Output the (X, Y) coordinate of the center of the cell containing the given text.  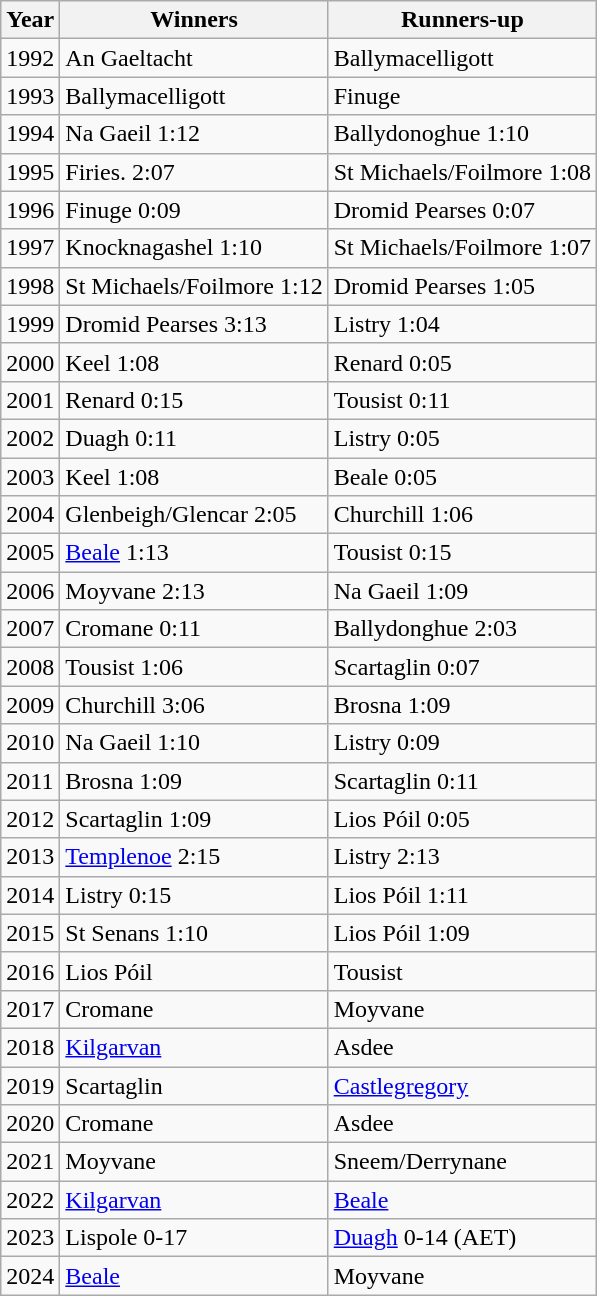
2004 (30, 515)
Cromane 0:11 (194, 629)
2014 (30, 895)
Dromid Pearses 3:13 (194, 324)
Firies. 2:07 (194, 172)
Dromid Pearses 0:07 (462, 210)
Lios Póil 0:05 (462, 819)
Moyvane 2:13 (194, 591)
2012 (30, 819)
Lios Póil 1:09 (462, 933)
2022 (30, 1200)
Listry 0:15 (194, 895)
Scartaglin 0:11 (462, 781)
2017 (30, 1009)
1993 (30, 96)
Finuge (462, 96)
1992 (30, 58)
Templenoe 2:15 (194, 857)
Duagh 0-14 (AET) (462, 1238)
2015 (30, 933)
Na Gaeil 1:09 (462, 591)
2019 (30, 1085)
Listry 1:04 (462, 324)
2010 (30, 743)
2011 (30, 781)
An Gaeltacht (194, 58)
Scartaglin 0:07 (462, 667)
2020 (30, 1124)
Lios Póil (194, 971)
Duagh 0:11 (194, 438)
1995 (30, 172)
2002 (30, 438)
2006 (30, 591)
St Michaels/Foilmore 1:07 (462, 248)
Listry 2:13 (462, 857)
Tousist 1:06 (194, 667)
Year (30, 20)
Listry 0:09 (462, 743)
Dromid Pearses 1:05 (462, 286)
1998 (30, 286)
2016 (30, 971)
2018 (30, 1047)
2013 (30, 857)
1999 (30, 324)
Scartaglin (194, 1085)
2005 (30, 553)
Ballydonghue 2:03 (462, 629)
2000 (30, 362)
Ballydonoghue 1:10 (462, 134)
Listry 0:05 (462, 438)
Sneem/Derrynane (462, 1162)
2007 (30, 629)
2024 (30, 1276)
St Michaels/Foilmore 1:08 (462, 172)
Lispole 0-17 (194, 1238)
Winners (194, 20)
Tousist 0:11 (462, 400)
Beale 1:13 (194, 553)
2021 (30, 1162)
Na Gaeil 1:10 (194, 743)
Churchill 3:06 (194, 705)
Tousist 0:15 (462, 553)
2023 (30, 1238)
2009 (30, 705)
Scartaglin 1:09 (194, 819)
Glenbeigh/Glencar 2:05 (194, 515)
Runners-up (462, 20)
2008 (30, 667)
Castlegregory (462, 1085)
St Michaels/Foilmore 1:12 (194, 286)
2001 (30, 400)
Tousist (462, 971)
St Senans 1:10 (194, 933)
Lios Póil 1:11 (462, 895)
1996 (30, 210)
Renard 0:15 (194, 400)
Churchill 1:06 (462, 515)
Na Gaeil 1:12 (194, 134)
2003 (30, 477)
Knocknagashel 1:10 (194, 248)
Renard 0:05 (462, 362)
1997 (30, 248)
Beale 0:05 (462, 477)
1994 (30, 134)
Finuge 0:09 (194, 210)
